Locate the cell with the specified text and output its (x, y) center coordinate. 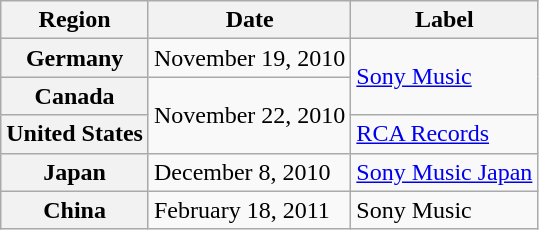
United States (75, 134)
RCA Records (444, 134)
China (75, 210)
December 8, 2010 (249, 172)
Date (249, 20)
November 19, 2010 (249, 58)
Japan (75, 172)
Label (444, 20)
Canada (75, 96)
Germany (75, 58)
November 22, 2010 (249, 115)
February 18, 2011 (249, 210)
Region (75, 20)
Sony Music Japan (444, 172)
